For the text-containing cell, return its midpoint in (X, Y) coordinate format. 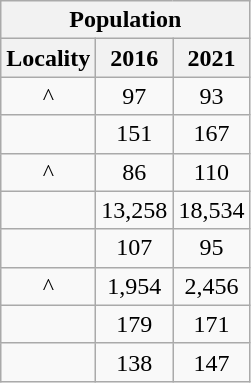
18,534 (212, 210)
151 (134, 134)
138 (134, 362)
179 (134, 324)
13,258 (134, 210)
86 (134, 172)
2,456 (212, 286)
107 (134, 248)
2021 (212, 58)
171 (212, 324)
1,954 (134, 286)
97 (134, 96)
147 (212, 362)
93 (212, 96)
95 (212, 248)
Locality (48, 58)
2016 (134, 58)
110 (212, 172)
167 (212, 134)
Population (126, 20)
